Return the (X, Y) coordinate for the center point of the cell that contains the specified text.  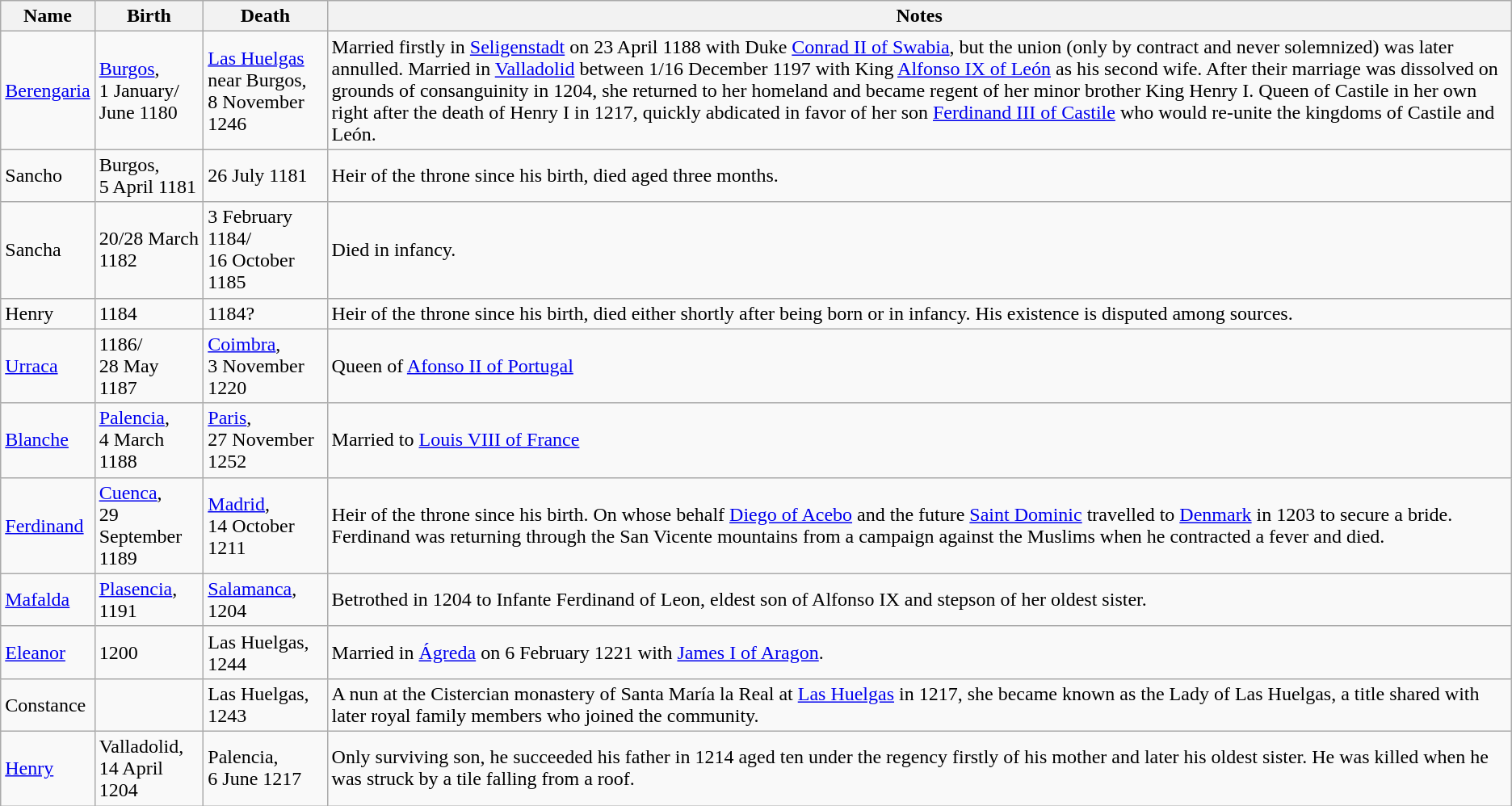
Name (48, 16)
Palencia, 6 June 1217 (265, 768)
Married to Louis VIII of France (919, 440)
26 July 1181 (265, 176)
Betrothed in 1204 to Infante Ferdinand of Leon, eldest son of Alfonso IX and stepson of her oldest sister. (919, 599)
Ferdinand (48, 525)
Heir of the throne since his birth, died either shortly after being born or in infancy. His existence is disputed among sources. (919, 313)
Las Huelgas near Burgos, 8 November 1246 (265, 90)
Palencia, 4 March 1188 (149, 440)
Married in Ágreda on 6 February 1221 with James I of Aragon. (919, 653)
Salamanca, 1204 (265, 599)
Valladolid, 14 April 1204 (149, 768)
Burgos, 5 April 1181 (149, 176)
Blanche (48, 440)
Coimbra, 3 November 1220 (265, 366)
3 February 1184/16 October 1185 (265, 250)
Notes (919, 16)
Las Huelgas, 1243 (265, 704)
Burgos, 1 January/June 1180 (149, 90)
1200 (149, 653)
Berengaria (48, 90)
Heir of the throne since his birth, died aged three months. (919, 176)
Paris, 27 November 1252 (265, 440)
1184? (265, 313)
Sancha (48, 250)
Eleanor (48, 653)
Death (265, 16)
Madrid, 14 October 1211 (265, 525)
20/28 March 1182 (149, 250)
Constance (48, 704)
Las Huelgas, 1244 (265, 653)
1186/28 May 1187 (149, 366)
1184 (149, 313)
Birth (149, 16)
Plasencia, 1191 (149, 599)
Mafalda (48, 599)
Urraca (48, 366)
Queen of Afonso II of Portugal (919, 366)
Cuenca, 29 September 1189 (149, 525)
Sancho (48, 176)
Died in infancy. (919, 250)
